Return [X, Y] of the center of cell containing provided text 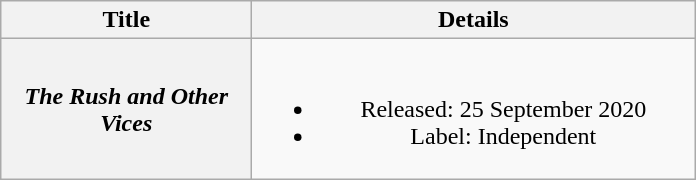
The Rush and Other Vices [126, 109]
Details [474, 20]
Title [126, 20]
Released: 25 September 2020Label: Independent [474, 109]
